From the cell containing the given text, extract its center point as [x, y] coordinate. 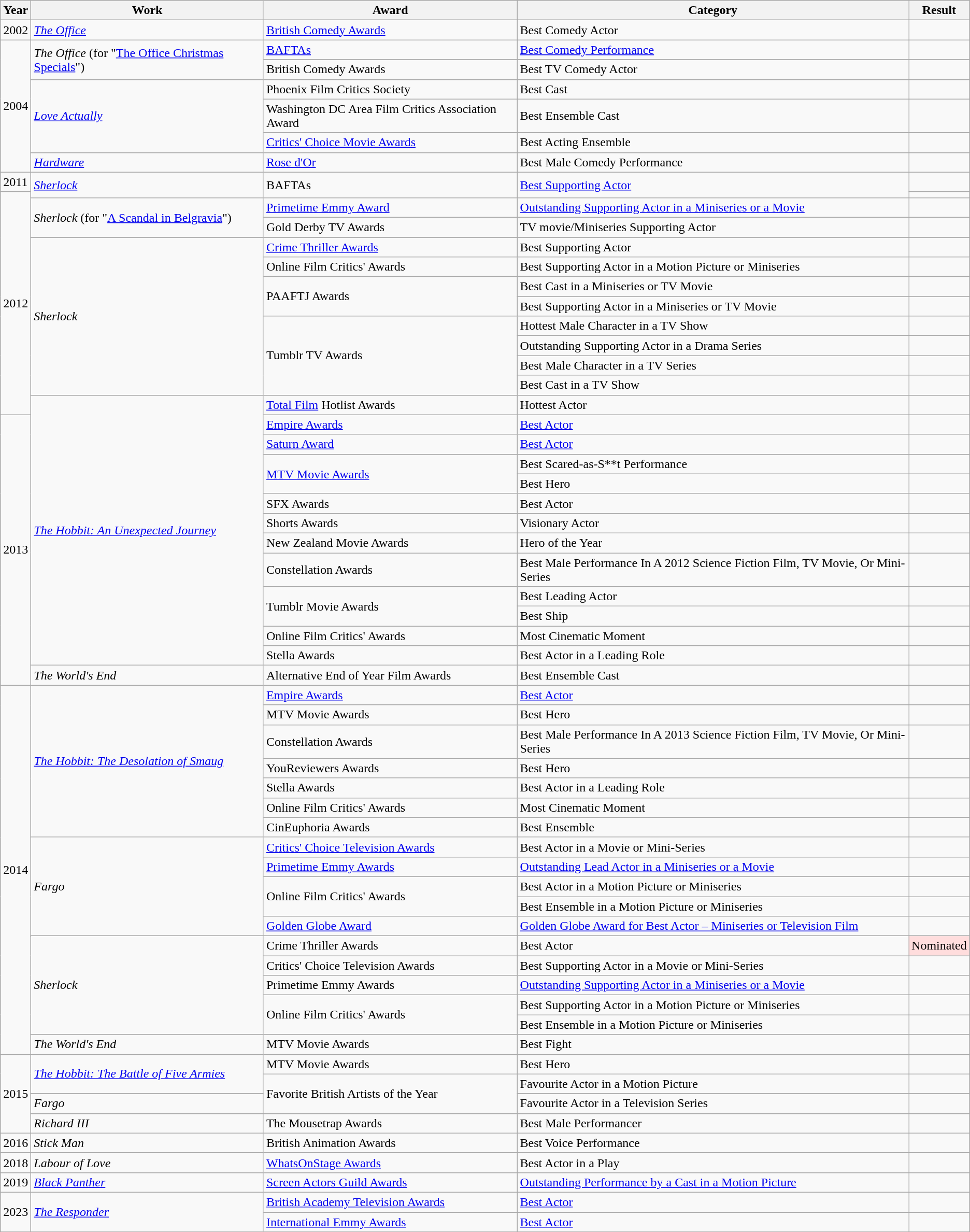
2016 [16, 1143]
2014 [16, 870]
Best Supporting Actor in a Miniseries or TV Movie [713, 306]
Total Film Hotlist Awards [390, 405]
2015 [16, 1094]
Critics' Choice Movie Awards [390, 143]
The Office [147, 30]
Saturn Award [390, 444]
Best Comedy Performance [713, 50]
The Mousetrap Awards [390, 1123]
Favourite Actor in a Motion Picture [713, 1084]
The Responder [147, 1212]
Love Actually [147, 116]
Phoenix Film Critics Society [390, 89]
Labour of Love [147, 1163]
SFX Awards [390, 503]
Best Cast in a Miniseries or TV Movie [713, 287]
2018 [16, 1163]
2019 [16, 1182]
Outstanding Lead Actor in a Miniseries or a Movie [713, 867]
The Hobbit: The Desolation of Smaug [147, 761]
Result [939, 10]
Best Voice Performance [713, 1143]
Favourite Actor in a Television Series [713, 1103]
Best Fight [713, 1044]
Best Cast [713, 89]
International Emmy Awards [390, 1222]
WhatsOnStage Awards [390, 1163]
Outstanding Supporting Actor in a Drama Series [713, 346]
Golden Globe Award [390, 926]
Best Comedy Actor [713, 30]
Tumblr TV Awards [390, 356]
Category [713, 10]
Hottest Male Character in a TV Show [713, 326]
2004 [16, 106]
The Hobbit: An Unexpected Journey [147, 530]
Golden Globe Award for Best Actor – Miniseries or Television Film [713, 926]
Best Male Performance In A 2013 Science Fiction Film, TV Movie, Or Mini-Series [713, 741]
Alternative End of Year Film Awards [390, 675]
2023 [16, 1212]
Primetime Emmy Award [390, 207]
Nominated [939, 946]
Year [16, 10]
2013 [16, 550]
British Animation Awards [390, 1143]
New Zealand Movie Awards [390, 543]
Hottest Actor [713, 405]
British Academy Television Awards [390, 1202]
Hardware [147, 162]
CinEuphoria Awards [390, 827]
Best Ensemble [713, 827]
Best Male Performance In A 2012 Science Fiction Film, TV Movie, Or Mini-Series [713, 569]
Rose d'Or [390, 162]
Richard III [147, 1123]
Favorite British Artists of the Year [390, 1094]
The Office (for "The Office Christmas Specials") [147, 60]
Best TV Comedy Actor [713, 69]
Best Male Performancer [713, 1123]
Best Male Character in a TV Series [713, 365]
The Hobbit: The Battle of Five Armies [147, 1074]
Best Ship [713, 616]
Visionary Actor [713, 523]
Screen Actors Guild Awards [390, 1182]
Best Scared-as-S**t Performance [713, 464]
PAAFTJ Awards [390, 296]
Best Actor in a Motion Picture or Miniseries [713, 886]
2011 [16, 182]
2012 [16, 303]
Best Actor in a Play [713, 1163]
Best Supporting Actor in a Movie or Mini-Series [713, 966]
Best Actor in a Movie or Mini-Series [713, 847]
Best Acting Ensemble [713, 143]
Best Leading Actor [713, 597]
Best Cast in a TV Show [713, 385]
Stick Man [147, 1143]
TV movie/Miniseries Supporting Actor [713, 227]
Gold Derby TV Awards [390, 227]
Outstanding Performance by a Cast in a Motion Picture [713, 1182]
Shorts Awards [390, 523]
YouReviewers Awards [390, 768]
Work [147, 10]
Tumblr Movie Awards [390, 606]
2002 [16, 30]
Award [390, 10]
Washington DC Area Film Critics Association Award [390, 116]
Hero of the Year [713, 543]
Black Panther [147, 1182]
Best Male Comedy Performance [713, 162]
Sherlock (for "A Scandal in Belgravia") [147, 217]
